Return (X, Y) of the center of cell containing provided text 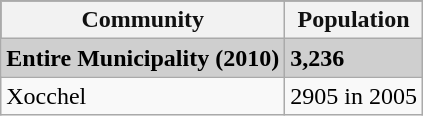
3,236 (354, 58)
Xocchel (143, 96)
Population (354, 20)
Entire Municipality (2010) (143, 58)
Community (143, 20)
2905 in 2005 (354, 96)
